Return [x, y] of the center of cell containing provided text 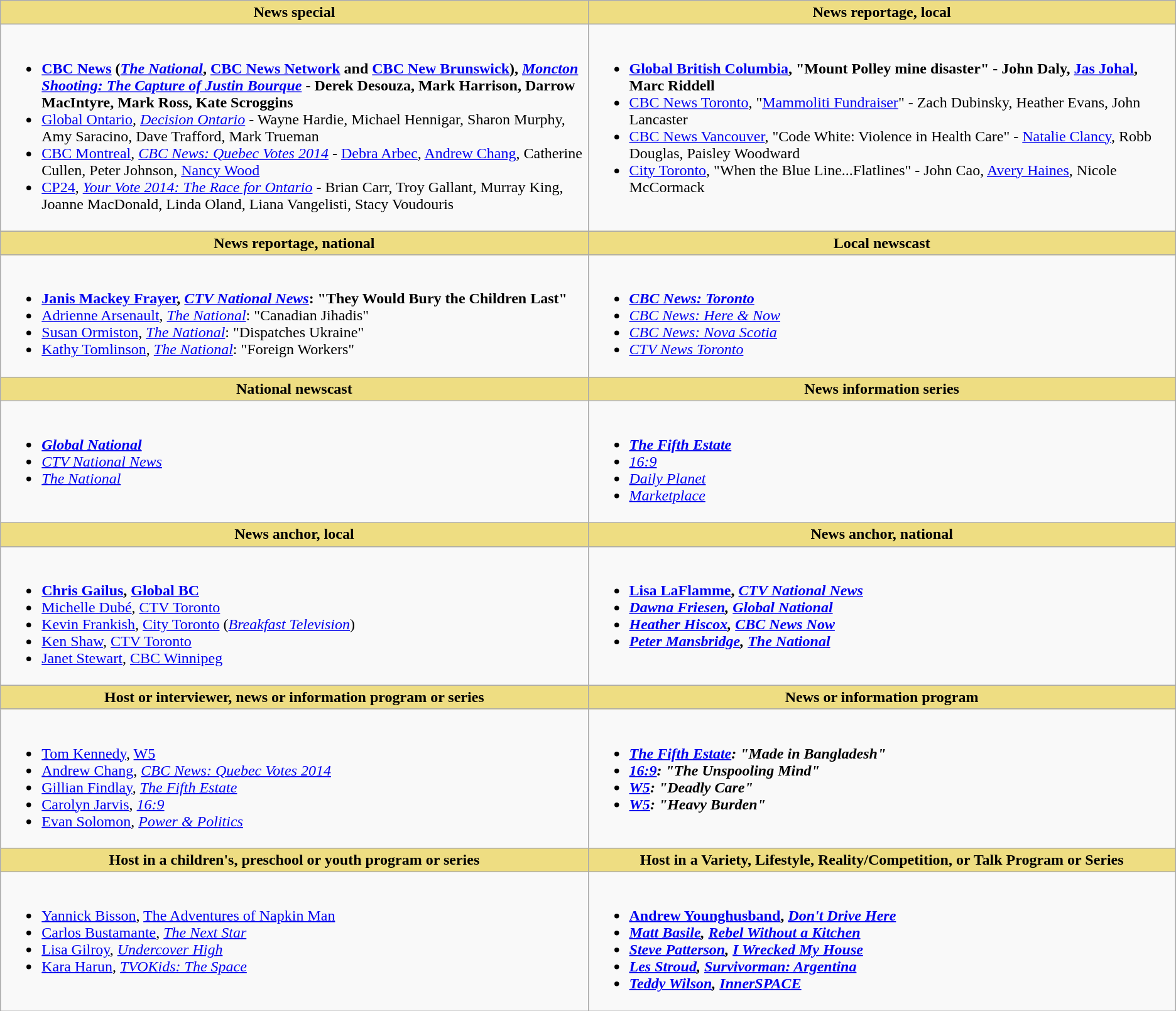
News reportage, national [294, 243]
News special [294, 13]
Yannick Bisson, The Adventures of Napkin ManCarlos Bustamante, The Next StarLisa Gilroy, Undercover HighKara Harun, TVOKids: The Space [294, 941]
Host in a Variety, Lifestyle, Reality/Competition, or Talk Program or Series [882, 860]
The Fifth Estate16:9Daily PlanetMarketplace [882, 462]
The Fifth Estate: "Made in Bangladesh"16:9: "The Unspooling Mind"W5: "Deadly Care"W5: "Heavy Burden" [882, 779]
Lisa LaFlamme, CTV National NewsDawna Friesen, Global NationalHeather Hiscox, CBC News NowPeter Mansbridge, The National [882, 615]
News information series [882, 389]
CBC News: TorontoCBC News: Here & NowCBC News: Nova ScotiaCTV News Toronto [882, 316]
Chris Gailus, Global BCMichelle Dubé, CTV TorontoKevin Frankish, City Toronto (Breakfast Television)Ken Shaw, CTV TorontoJanet Stewart, CBC Winnipeg [294, 615]
Global NationalCTV National NewsThe National [294, 462]
Tom Kennedy, W5Andrew Chang, CBC News: Quebec Votes 2014Gillian Findlay, The Fifth EstateCarolyn Jarvis, 16:9Evan Solomon, Power & Politics [294, 779]
Host in a children's, preschool or youth program or series [294, 860]
News reportage, local [882, 13]
News or information program [882, 697]
Local newscast [882, 243]
News anchor, national [882, 534]
National newscast [294, 389]
Host or interviewer, news or information program or series [294, 697]
News anchor, local [294, 534]
